Provide the [x, y] coordinate of the cell's center where the given text is located.  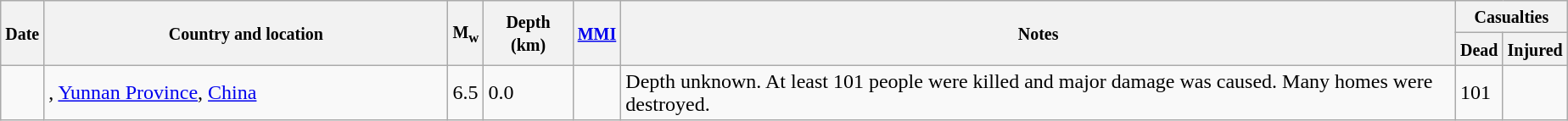
0.0 [528, 93]
Country and location [246, 33]
Date [22, 33]
Injured [1535, 49]
101 [1479, 93]
Mw [466, 33]
Depth unknown. At least 101 people were killed and major damage was caused. Many homes were destroyed. [1039, 93]
Casualties [1511, 17]
Notes [1039, 33]
, Yunnan Province, China [246, 93]
MMI [597, 33]
Dead [1479, 49]
Depth (km) [528, 33]
6.5 [466, 93]
